For the text-containing cell, return its midpoint in [X, Y] coordinate format. 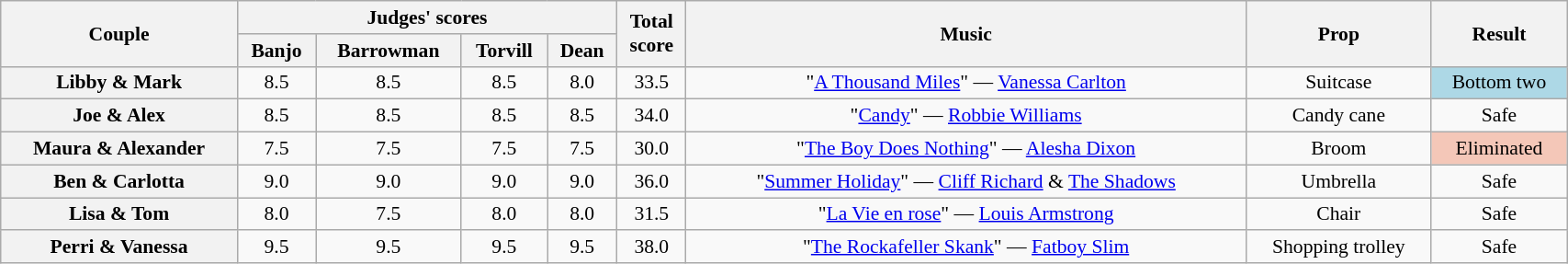
Umbrella [1338, 181]
Dean [582, 51]
Suitcase [1338, 83]
"Candy" — Robbie Williams [966, 116]
Torvill [504, 51]
30.0 [652, 149]
"La Vie en rose" — Louis Armstrong [966, 214]
Shopping trolley [1338, 247]
31.5 [652, 214]
Totalscore [652, 33]
Candy cane [1338, 116]
Barrowman [389, 51]
Music [966, 33]
Broom [1338, 149]
"The Boy Does Nothing" — Alesha Dixon [966, 149]
Lisa & Tom [119, 214]
Chair [1338, 214]
34.0 [652, 116]
33.5 [652, 83]
"A Thousand Miles" — Vanessa Carlton [966, 83]
Judges' scores [426, 17]
Banjo [276, 51]
38.0 [652, 247]
Maura & Alexander [119, 149]
Libby & Mark [119, 83]
Result [1499, 33]
Joe & Alex [119, 116]
36.0 [652, 181]
"Summer Holiday" — Cliff Richard & The Shadows [966, 181]
Eliminated [1499, 149]
Bottom two [1499, 83]
"The Rockafeller Skank" — Fatboy Slim [966, 247]
Prop [1338, 33]
Perri & Vanessa [119, 247]
Ben & Carlotta [119, 181]
Couple [119, 33]
